Determine the (X, Y) coordinate at the center of the cell enclosing the given text.  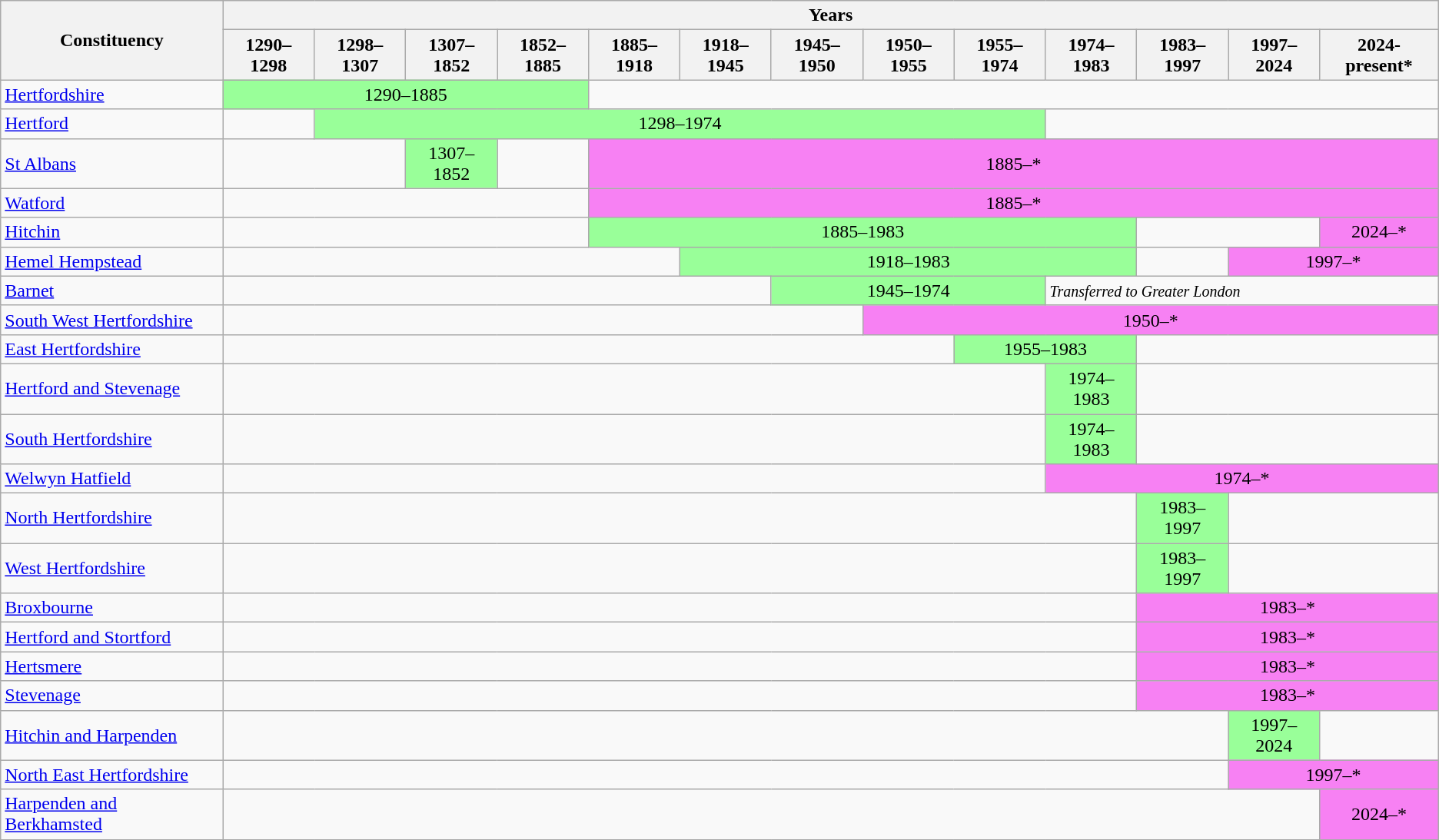
Welwyn Hatfield (112, 479)
1290–1885 (406, 95)
Harpenden and Berkhamsted (112, 815)
Stevenage (112, 696)
Hertford and Stortford (112, 637)
North Hertfordshire (112, 518)
South Hertfordshire (112, 438)
Hemel Hempstead (112, 261)
Hertford (112, 124)
Broxbourne (112, 608)
St Albans (112, 163)
1945–1974 (909, 291)
1950–* (1150, 320)
Watford (112, 203)
Barnet (112, 291)
1918–1945 (726, 55)
West Hertfordshire (112, 569)
1945–1950 (816, 55)
1918–1983 (908, 261)
1974–* (1242, 479)
2024-present* (1379, 55)
Hertford and Stevenage (112, 389)
1298–1974 (680, 124)
Hitchin (112, 232)
1885–1918 (635, 55)
North East Hertfordshire (112, 775)
East Hertfordshire (112, 349)
1885–1983 (862, 232)
1852–1885 (543, 55)
South West Hertfordshire (112, 320)
Hertfordshire (112, 95)
Years (830, 15)
Hitchin and Harpenden (112, 735)
1955–1983 (1045, 349)
Hertsmere (112, 666)
1955–1974 (999, 55)
1298–1307 (360, 55)
1290–1298 (269, 55)
Constituency (112, 40)
1950–1955 (909, 55)
Transferred to Greater London (1242, 291)
